For the text-containing cell, return its midpoint in [x, y] coordinate format. 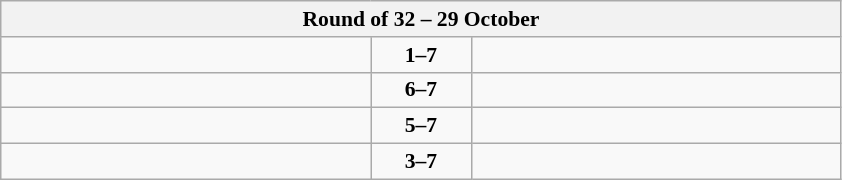
6–7 [421, 90]
1–7 [421, 55]
Round of 32 – 29 October [421, 19]
5–7 [421, 126]
3–7 [421, 162]
